Extract the (X, Y) coordinate from the center of the cell holding the provided text.  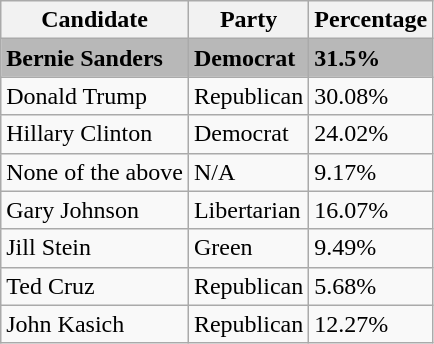
Gary Johnson (95, 210)
Candidate (95, 20)
Donald Trump (95, 96)
Green (248, 248)
John Kasich (95, 324)
Hillary Clinton (95, 134)
30.08% (371, 96)
Party (248, 20)
24.02% (371, 134)
9.17% (371, 172)
N/A (248, 172)
5.68% (371, 286)
Percentage (371, 20)
Bernie Sanders (95, 58)
9.49% (371, 248)
16.07% (371, 210)
12.27% (371, 324)
Ted Cruz (95, 286)
None of the above (95, 172)
Libertarian (248, 210)
31.5% (371, 58)
Jill Stein (95, 248)
